Output the (X, Y) coordinate of the center of the cell containing the given text.  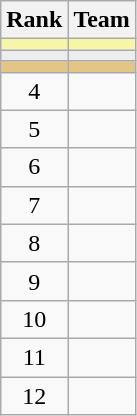
Rank (34, 20)
5 (34, 129)
6 (34, 167)
8 (34, 243)
7 (34, 205)
4 (34, 91)
12 (34, 395)
11 (34, 357)
9 (34, 281)
10 (34, 319)
Team (102, 20)
